Determine the (X, Y) coordinate at the center of the cell enclosing the given text.  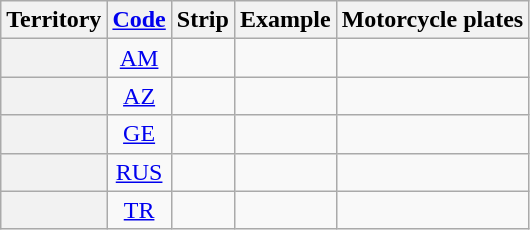
Code (139, 20)
TR (139, 210)
Motorcycle plates (432, 20)
Example (285, 20)
AM (139, 58)
AZ (139, 96)
GE (139, 134)
Strip (202, 20)
Territory (54, 20)
RUS (139, 172)
